Output the (X, Y) coordinate of the center of the cell containing the given text.  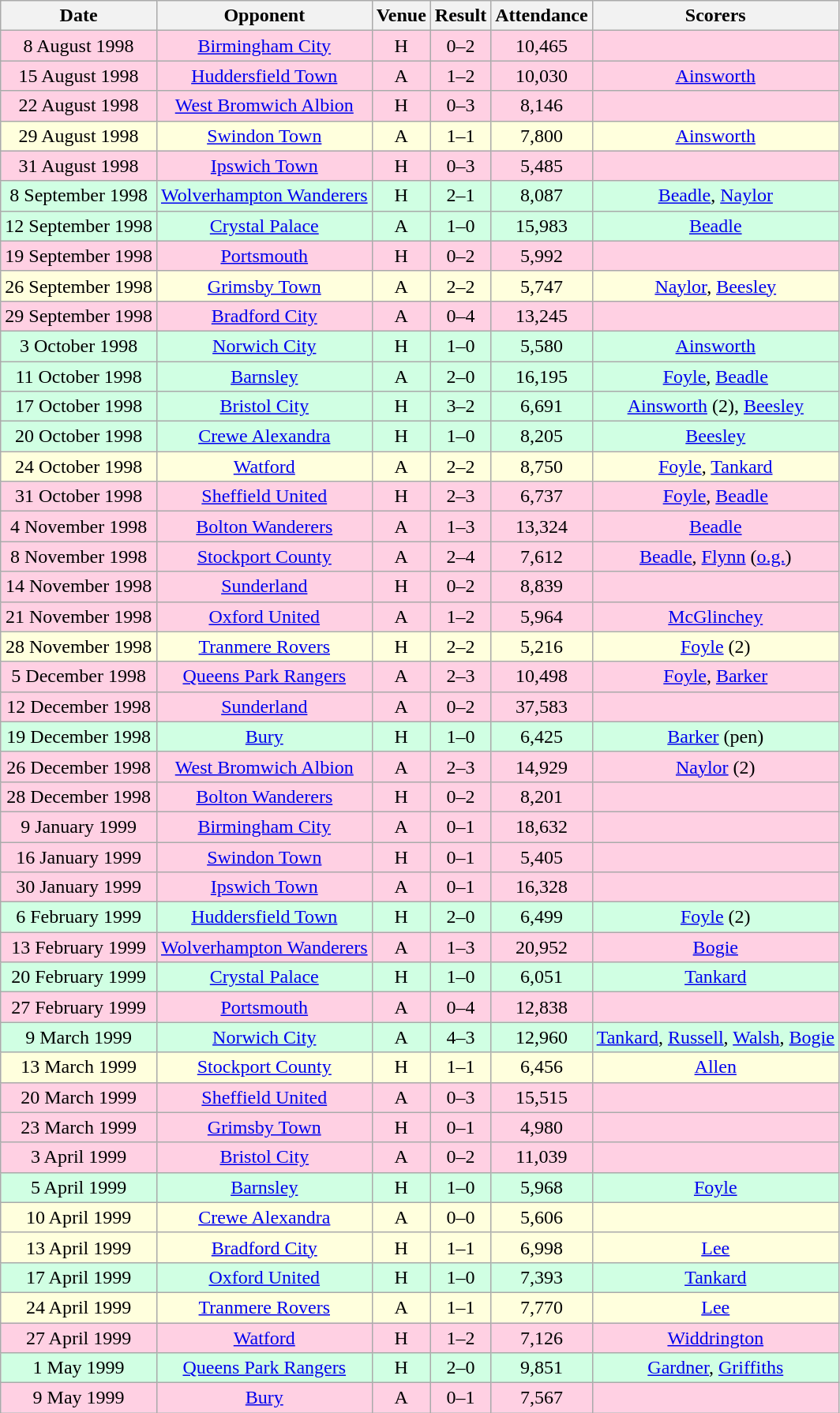
23 March 1999 (79, 1127)
Tankard, Russell, Walsh, Bogie (715, 1037)
Beadle, Flynn (o.g.) (715, 557)
9 January 1999 (79, 826)
20,952 (542, 947)
Scorers (715, 16)
6 February 1999 (79, 917)
26 September 1998 (79, 286)
5,747 (542, 286)
28 November 1998 (79, 647)
15,515 (542, 1097)
20 October 1998 (79, 437)
29 August 1998 (79, 136)
3 April 1999 (79, 1157)
8,839 (542, 587)
9,851 (542, 1368)
4–3 (460, 1037)
10,498 (542, 677)
30 January 1999 (79, 887)
10,030 (542, 76)
2–4 (460, 557)
7,770 (542, 1307)
22 August 1998 (79, 106)
27 April 1999 (79, 1338)
19 September 1998 (79, 256)
8,087 (542, 196)
8,201 (542, 796)
17 October 1998 (79, 407)
5,606 (542, 1217)
Widdrington (715, 1338)
6,998 (542, 1247)
6,737 (542, 497)
26 December 1998 (79, 766)
13 March 1999 (79, 1067)
15 August 1998 (79, 76)
4 November 1998 (79, 527)
6,499 (542, 917)
3 October 1998 (79, 346)
Bogie (715, 947)
24 April 1999 (79, 1307)
13 April 1999 (79, 1247)
13 February 1999 (79, 947)
4,980 (542, 1127)
5,485 (542, 166)
31 August 1998 (79, 166)
13,245 (542, 316)
Foyle, Barker (715, 677)
6,051 (542, 977)
9 March 1999 (79, 1037)
Date (79, 16)
0–0 (460, 1217)
8,205 (542, 437)
7,800 (542, 136)
10,465 (542, 46)
6,425 (542, 736)
Naylor (2) (715, 766)
10 April 1999 (79, 1217)
20 March 1999 (79, 1097)
8,146 (542, 106)
5,992 (542, 256)
21 November 1998 (79, 617)
McGlinchey (715, 617)
31 October 1998 (79, 497)
28 December 1998 (79, 796)
16 January 1999 (79, 856)
7,612 (542, 557)
5,964 (542, 617)
Beesley (715, 437)
24 October 1998 (79, 467)
7,567 (542, 1398)
Beadle, Naylor (715, 196)
1 May 1999 (79, 1368)
7,393 (542, 1277)
12,838 (542, 1007)
5 April 1999 (79, 1187)
20 February 1999 (79, 977)
9 May 1999 (79, 1398)
5,580 (542, 346)
5 December 1998 (79, 677)
2–1 (460, 196)
7,126 (542, 1338)
11 October 1998 (79, 377)
11,039 (542, 1157)
6,456 (542, 1067)
Barker (pen) (715, 736)
29 September 1998 (79, 316)
Attendance (542, 16)
15,983 (542, 226)
18,632 (542, 826)
37,583 (542, 706)
Foyle (715, 1187)
12 September 1998 (79, 226)
Venue (401, 16)
12,960 (542, 1037)
5,216 (542, 647)
3–2 (460, 407)
13,324 (542, 527)
Allen (715, 1067)
8 November 1998 (79, 557)
14,929 (542, 766)
Ainsworth (2), Beesley (715, 407)
8,750 (542, 467)
Gardner, Griffiths (715, 1368)
5,405 (542, 856)
Foyle, Tankard (715, 467)
5,968 (542, 1187)
8 August 1998 (79, 46)
19 December 1998 (79, 736)
17 April 1999 (79, 1277)
16,195 (542, 377)
8 September 1998 (79, 196)
Opponent (264, 16)
6,691 (542, 407)
16,328 (542, 887)
14 November 1998 (79, 587)
Naylor, Beesley (715, 286)
27 February 1999 (79, 1007)
Result (460, 16)
12 December 1998 (79, 706)
